Extract the [X, Y] coordinate from the center of the cell holding the provided text.  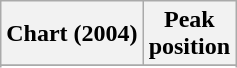
Chart (2004) [72, 34]
Peakposition [189, 34]
